Locate the cell with the specified text and output its (X, Y) center coordinate. 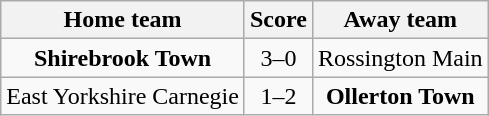
Shirebrook Town (123, 58)
Home team (123, 20)
Rossington Main (400, 58)
3–0 (278, 58)
Away team (400, 20)
1–2 (278, 96)
Ollerton Town (400, 96)
East Yorkshire Carnegie (123, 96)
Score (278, 20)
